Output the (X, Y) coordinate of the center of the cell containing the given text.  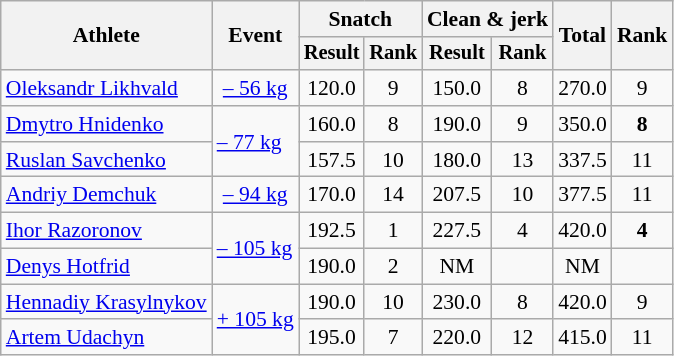
Andriy Demchuk (106, 195)
7 (393, 338)
192.5 (332, 231)
195.0 (332, 338)
180.0 (457, 160)
157.5 (332, 160)
Dmytro Hnidenko (106, 124)
160.0 (332, 124)
Denys Hotfrid (106, 267)
220.0 (457, 338)
Clean & jerk (488, 19)
337.5 (582, 160)
+ 105 kg (256, 320)
170.0 (332, 195)
– 56 kg (256, 88)
Ihor Razoronov (106, 231)
12 (522, 338)
Ruslan Savchenko (106, 160)
– 105 kg (256, 248)
350.0 (582, 124)
13 (522, 160)
Snatch (360, 19)
415.0 (582, 338)
230.0 (457, 302)
377.5 (582, 195)
1 (393, 231)
270.0 (582, 88)
Oleksandr Likhvald (106, 88)
– 94 kg (256, 195)
150.0 (457, 88)
227.5 (457, 231)
Hennadiy Krasylnykov (106, 302)
– 77 kg (256, 142)
2 (393, 267)
207.5 (457, 195)
Athlete (106, 36)
120.0 (332, 88)
Total (582, 36)
Artem Udachyn (106, 338)
14 (393, 195)
Event (256, 36)
